From the cell containing the given text, extract its center point as (x, y) coordinate. 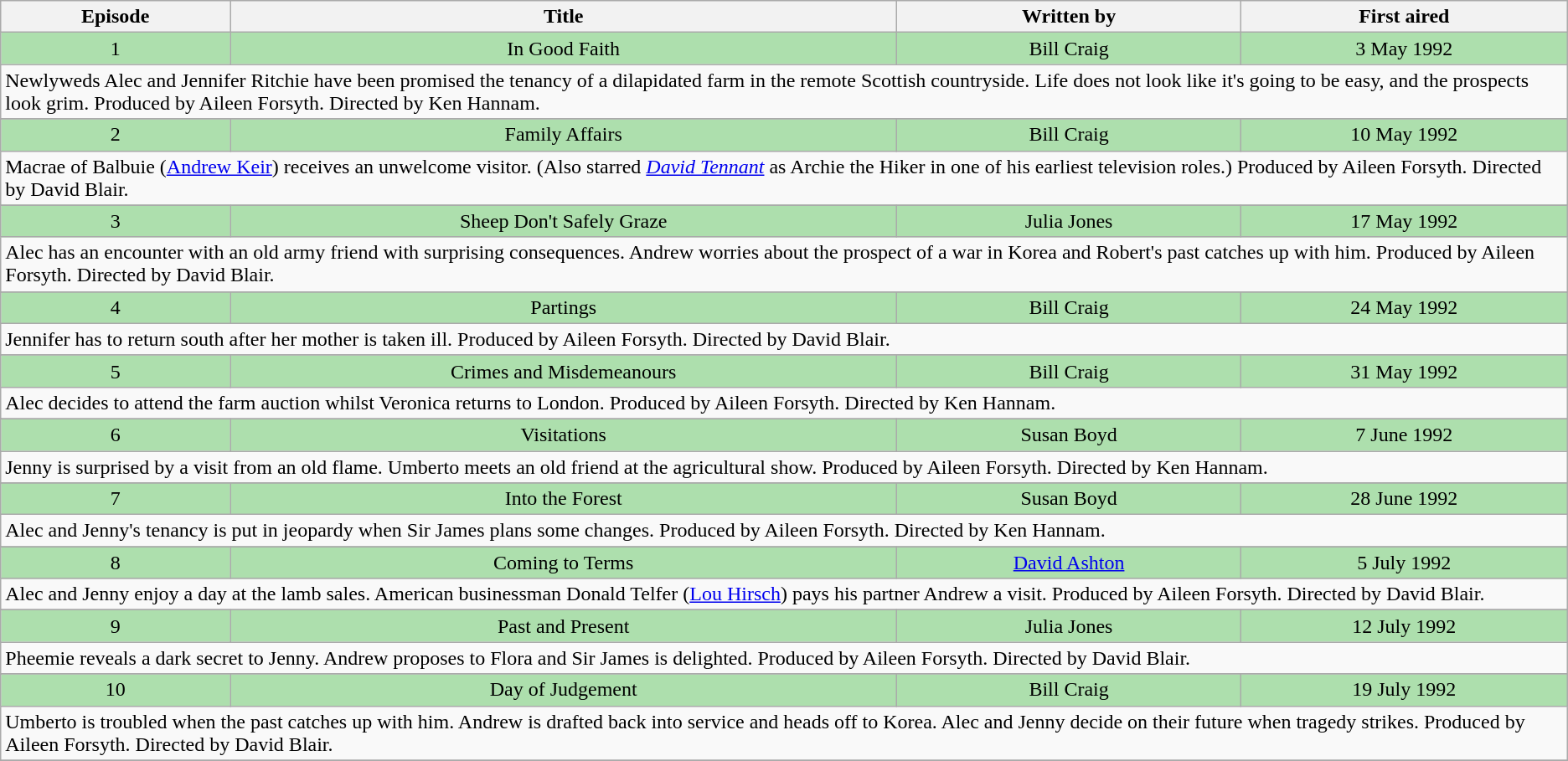
31 May 1992 (1404, 371)
Alec decides to attend the farm auction whilst Veronica returns to London. Produced by Aileen Forsyth. Directed by Ken Hannam. (784, 403)
Sheep Don't Safely Graze (563, 221)
First aired (1404, 17)
Past and Present (563, 626)
Pheemie reveals a dark secret to Jenny. Andrew proposes to Flora and Sir James is delighted. Produced by Aileen Forsyth. Directed by David Blair. (784, 658)
5 (116, 371)
1 (116, 49)
8 (116, 563)
7 June 1992 (1404, 434)
Partings (563, 307)
2 (116, 135)
4 (116, 307)
10 May 1992 (1404, 135)
Written by (1069, 17)
Episode (116, 17)
9 (116, 626)
Title (563, 17)
5 July 1992 (1404, 563)
24 May 1992 (1404, 307)
Coming to Terms (563, 563)
12 July 1992 (1404, 626)
10 (116, 690)
3 May 1992 (1404, 49)
17 May 1992 (1404, 221)
In Good Faith (563, 49)
Visitations (563, 434)
David Ashton (1069, 563)
6 (116, 434)
Alec and Jenny's tenancy is put in jeopardy when Sir James plans some changes. Produced by Aileen Forsyth. Directed by Ken Hannam. (784, 531)
Day of Judgement (563, 690)
Crimes and Misdemeanours (563, 371)
Into the Forest (563, 499)
3 (116, 221)
19 July 1992 (1404, 690)
7 (116, 499)
Jennifer has to return south after her mother is taken ill. Produced by Aileen Forsyth. Directed by David Blair. (784, 339)
28 June 1992 (1404, 499)
Family Affairs (563, 135)
